Return the [X, Y] coordinate for the center point of the cell that contains the specified text.  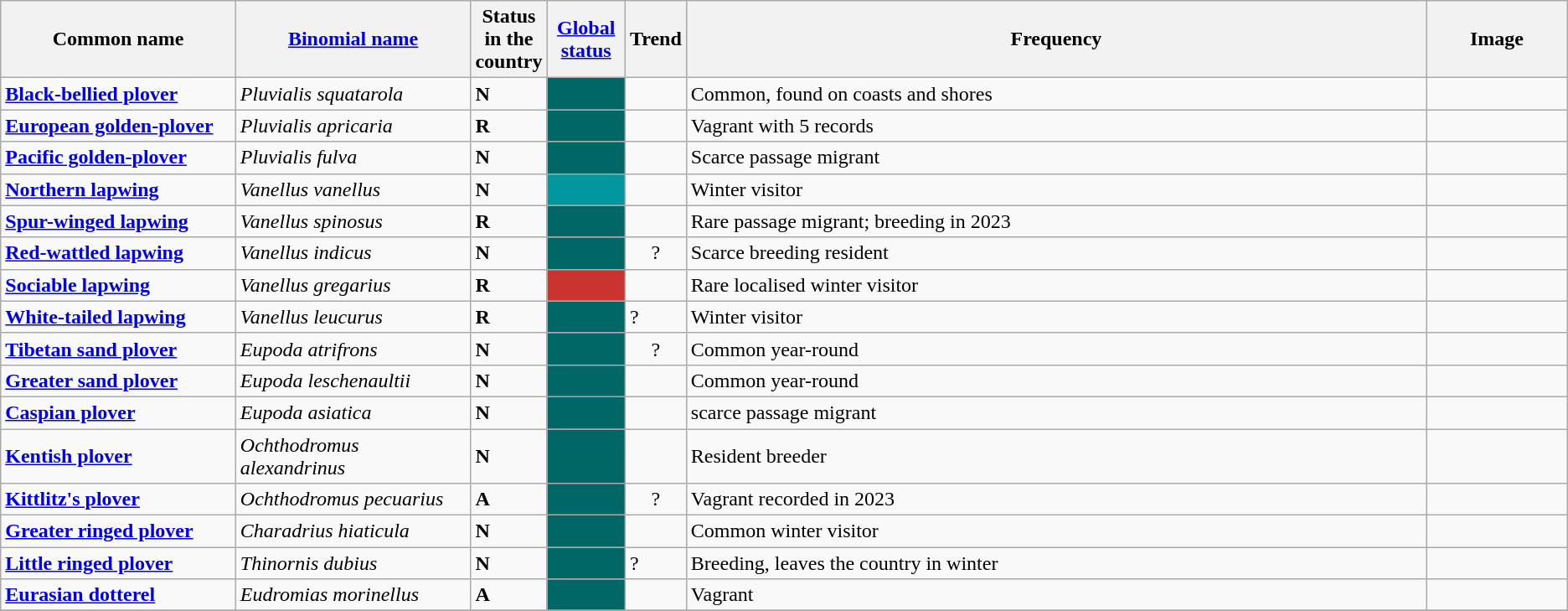
Kittlitz's plover [119, 500]
Vanellus spinosus [353, 221]
Image [1498, 39]
Scarce passage migrant [1055, 158]
Caspian plover [119, 412]
Ochthodromus alexandrinus [353, 456]
Frequency [1055, 39]
Eurasian dotterel [119, 595]
Pacific golden-plover [119, 158]
Ochthodromus pecuarius [353, 500]
Scarce breeding resident [1055, 253]
Eupoda leschenaultii [353, 381]
Red-wattled lapwing [119, 253]
Vanellus indicus [353, 253]
scarce passage migrant [1055, 412]
Pluvialis squatarola [353, 94]
Black-bellied plover [119, 94]
White-tailed lapwing [119, 317]
Little ringed plover [119, 563]
Pluvialis fulva [353, 158]
Vagrant [1055, 595]
Common, found on coasts and shores [1055, 94]
Thinornis dubius [353, 563]
Sociable lapwing [119, 285]
Rare passage migrant; breeding in 2023 [1055, 221]
Common name [119, 39]
Vanellus leucurus [353, 317]
Kentish plover [119, 456]
Status in the country [509, 39]
Vagrant with 5 records [1055, 126]
Greater sand plover [119, 381]
Breeding, leaves the country in winter [1055, 563]
Vanellus vanellus [353, 189]
Eupoda asiatica [353, 412]
Pluvialis apricaria [353, 126]
Vagrant recorded in 2023 [1055, 500]
Tibetan sand plover [119, 349]
Global status [586, 39]
Greater ringed plover [119, 531]
Binomial name [353, 39]
Eudromias morinellus [353, 595]
Trend [655, 39]
Resident breeder [1055, 456]
Northern lapwing [119, 189]
Eupoda atrifrons [353, 349]
European golden-plover [119, 126]
Charadrius hiaticula [353, 531]
Rare localised winter visitor [1055, 285]
Vanellus gregarius [353, 285]
Common winter visitor [1055, 531]
Spur-winged lapwing [119, 221]
